Pinpoint the cell where the given text exists, returning its (X, Y) midpoint coordinate. 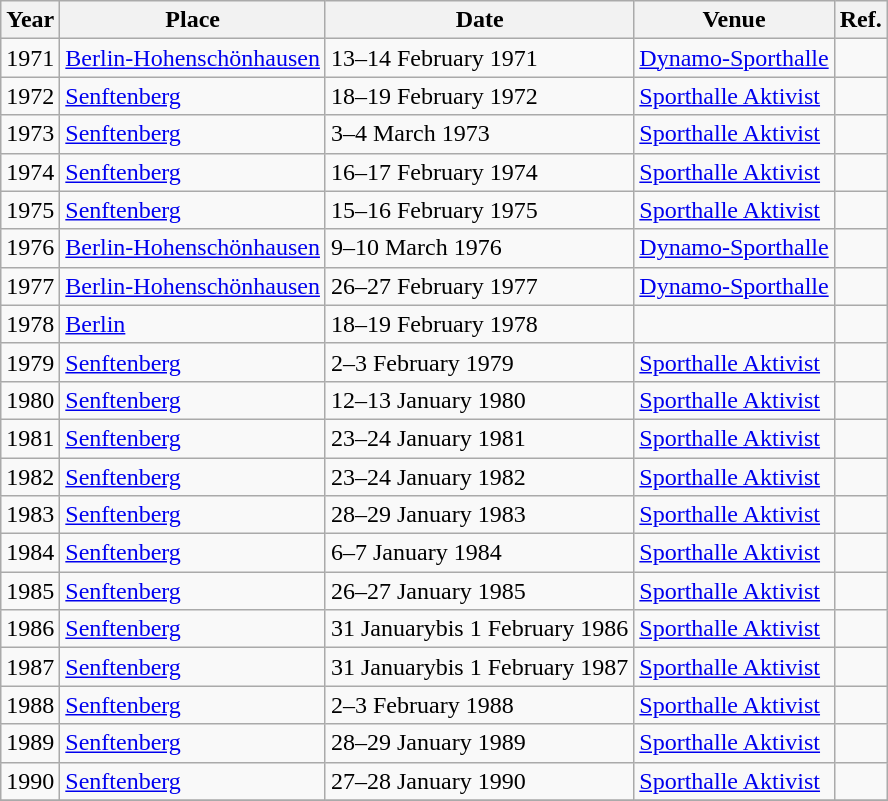
23–24 January 1981 (479, 438)
1978 (30, 324)
6–7 January 1984 (479, 553)
18–19 February 1978 (479, 324)
15–16 February 1975 (479, 210)
31 Januarybis 1 February 1987 (479, 667)
18–19 February 1972 (479, 96)
1982 (30, 477)
Place (193, 20)
3–4 March 1973 (479, 134)
16–17 February 1974 (479, 172)
1976 (30, 248)
13–14 February 1971 (479, 58)
1977 (30, 286)
1984 (30, 553)
1985 (30, 591)
1988 (30, 705)
1974 (30, 172)
Date (479, 20)
1987 (30, 667)
1972 (30, 96)
Venue (734, 20)
26–27 February 1977 (479, 286)
1980 (30, 400)
1990 (30, 781)
1986 (30, 629)
9–10 March 1976 (479, 248)
28–29 January 1983 (479, 515)
Berlin (193, 324)
31 Januarybis 1 February 1986 (479, 629)
28–29 January 1989 (479, 743)
23–24 January 1982 (479, 477)
26–27 January 1985 (479, 591)
1983 (30, 515)
1971 (30, 58)
1979 (30, 362)
12–13 January 1980 (479, 400)
1981 (30, 438)
27–28 January 1990 (479, 781)
Year (30, 20)
2–3 February 1979 (479, 362)
1975 (30, 210)
Ref. (860, 20)
2–3 February 1988 (479, 705)
1989 (30, 743)
1973 (30, 134)
